Provide the (x, y) coordinate of the cell's center where the given text is located.  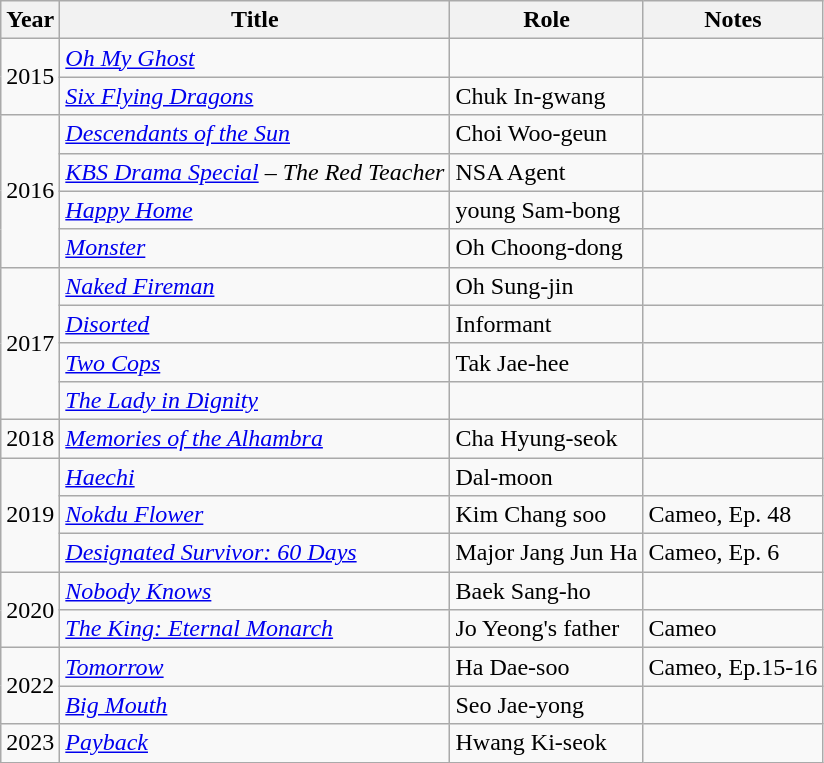
2022 (30, 686)
Six Flying Dragons (255, 96)
Big Mouth (255, 705)
Tomorrow (255, 667)
2023 (30, 743)
Informant (546, 324)
2019 (30, 515)
2017 (30, 343)
Oh Choong-dong (546, 248)
NSA Agent (546, 172)
Ha Dae-soo (546, 667)
Hwang Ki-seok (546, 743)
Nobody Knows (255, 591)
Seo Jae-yong (546, 705)
Dal-moon (546, 477)
Nokdu Flower (255, 515)
Year (30, 20)
Role (546, 20)
2020 (30, 610)
Title (255, 20)
2015 (30, 77)
Tak Jae-hee (546, 362)
Cameo, Ep. 48 (733, 515)
Cha Hyung-seok (546, 438)
Disorted (255, 324)
Cameo, Ep.15-16 (733, 667)
The Lady in Dignity (255, 400)
Happy Home (255, 210)
Kim Chang soo (546, 515)
Designated Survivor: 60 Days (255, 553)
Memories of the Alhambra (255, 438)
Naked Fireman (255, 286)
Cameo (733, 629)
Chuk In-gwang (546, 96)
The King: Eternal Monarch (255, 629)
KBS Drama Special – The Red Teacher (255, 172)
Oh Sung-jin (546, 286)
Jo Yeong's father (546, 629)
Payback (255, 743)
Choi Woo-geun (546, 134)
Oh My Ghost (255, 58)
Monster (255, 248)
young Sam-bong (546, 210)
Major Jang Jun Ha (546, 553)
Notes (733, 20)
2016 (30, 191)
Descendants of the Sun (255, 134)
Haechi (255, 477)
Baek Sang-ho (546, 591)
Two Cops (255, 362)
Cameo, Ep. 6 (733, 553)
2018 (30, 438)
